Pinpoint the cell where the given text exists, returning its [X, Y] midpoint coordinate. 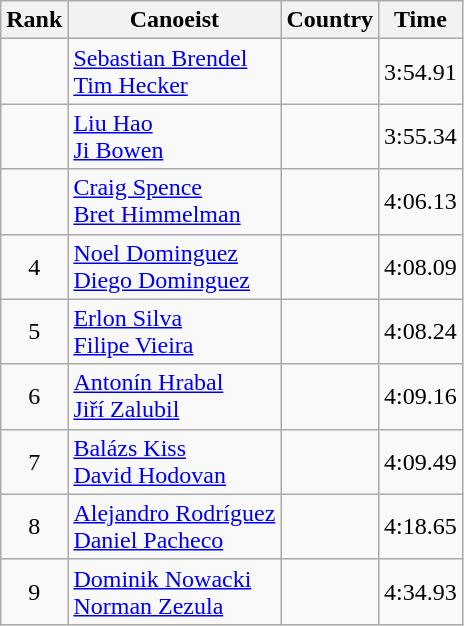
Time [421, 20]
Craig SpenceBret Himmelman [174, 202]
Country [330, 20]
Sebastian BrendelTim Hecker [174, 72]
4:34.93 [421, 592]
3:54.91 [421, 72]
7 [34, 462]
4:09.16 [421, 396]
3:55.34 [421, 136]
Noel DominguezDiego Dominguez [174, 266]
Balázs KissDavid Hodovan [174, 462]
4:08.09 [421, 266]
Canoeist [174, 20]
Rank [34, 20]
Dominik NowackiNorman Zezula [174, 592]
4:18.65 [421, 526]
Liu HaoJi Bowen [174, 136]
5 [34, 332]
4:09.49 [421, 462]
Erlon SilvaFilipe Vieira [174, 332]
9 [34, 592]
Antonín HrabalJiří Zalubil [174, 396]
8 [34, 526]
6 [34, 396]
4 [34, 266]
4:08.24 [421, 332]
Alejandro RodríguezDaniel Pacheco [174, 526]
4:06.13 [421, 202]
